Extract the (x, y) coordinate from the center of the cell holding the provided text.  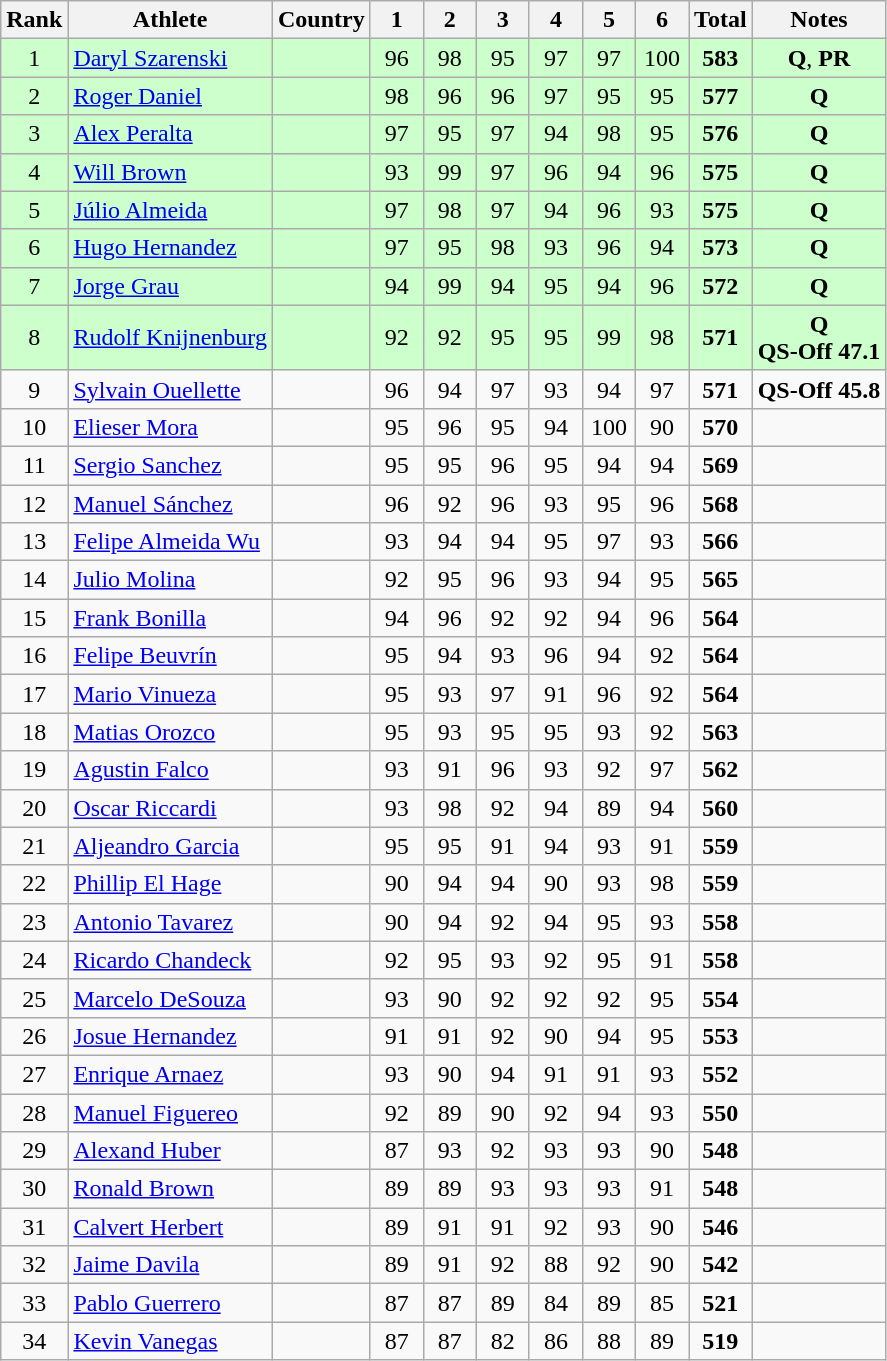
565 (721, 580)
568 (721, 503)
563 (721, 732)
Total (721, 20)
Alex Peralta (170, 134)
Hugo Hernandez (170, 248)
Marcelo DeSouza (170, 998)
Will Brown (170, 172)
Calvert Herbert (170, 1227)
Agustin Falco (170, 770)
Matias Orozco (170, 732)
Alexand Huber (170, 1151)
Antonio Tavarez (170, 922)
577 (721, 96)
521 (721, 1303)
22 (34, 884)
20 (34, 808)
576 (721, 134)
554 (721, 998)
84 (556, 1303)
28 (34, 1113)
572 (721, 286)
Sylvain Ouellette (170, 389)
583 (721, 58)
Jaime Davila (170, 1265)
14 (34, 580)
570 (721, 427)
552 (721, 1074)
85 (662, 1303)
Mario Vinueza (170, 694)
Júlio Almeida (170, 210)
10 (34, 427)
19 (34, 770)
Pablo Guerrero (170, 1303)
21 (34, 846)
27 (34, 1074)
Kevin Vanegas (170, 1341)
Jorge Grau (170, 286)
Q, PR (819, 58)
Phillip El Hage (170, 884)
Rudolf Knijnenburg (170, 338)
Ronald Brown (170, 1189)
32 (34, 1265)
546 (721, 1227)
Felipe Almeida Wu (170, 542)
562 (721, 770)
15 (34, 618)
Notes (819, 20)
Athlete (170, 20)
7 (34, 286)
24 (34, 960)
Q QS-Off 47.1 (819, 338)
86 (556, 1341)
34 (34, 1341)
QS-Off 45.8 (819, 389)
23 (34, 922)
Elieser Mora (170, 427)
Aljeandro Garcia (170, 846)
Roger Daniel (170, 96)
Ricardo Chandeck (170, 960)
11 (34, 465)
16 (34, 656)
33 (34, 1303)
553 (721, 1036)
26 (34, 1036)
Oscar Riccardi (170, 808)
Rank (34, 20)
550 (721, 1113)
13 (34, 542)
542 (721, 1265)
Frank Bonilla (170, 618)
30 (34, 1189)
12 (34, 503)
Felipe Beuvrín (170, 656)
560 (721, 808)
573 (721, 248)
Josue Hernandez (170, 1036)
29 (34, 1151)
Julio Molina (170, 580)
569 (721, 465)
17 (34, 694)
31 (34, 1227)
Manuel Figuereo (170, 1113)
Daryl Szarenski (170, 58)
82 (502, 1341)
Manuel Sánchez (170, 503)
25 (34, 998)
8 (34, 338)
Sergio Sanchez (170, 465)
9 (34, 389)
519 (721, 1341)
Enrique Arnaez (170, 1074)
566 (721, 542)
18 (34, 732)
Country (321, 20)
